Extract the (X, Y) coordinate from the center of the cell holding the provided text.  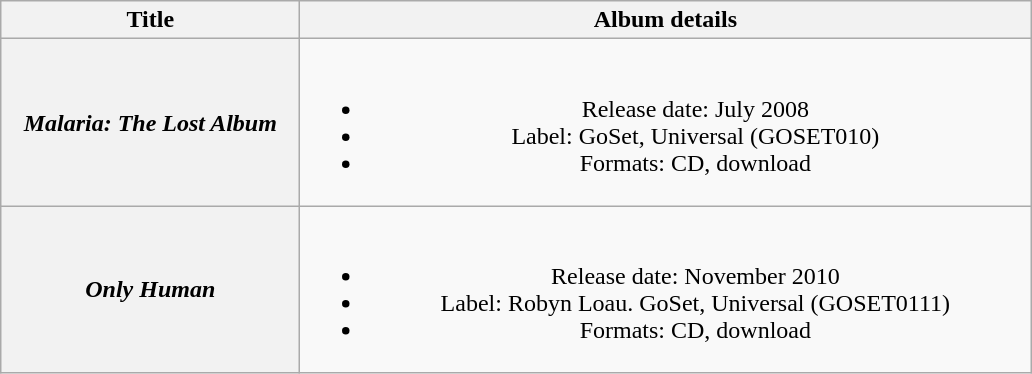
Malaria: The Lost Album (150, 122)
Title (150, 20)
Release date: July 2008Label: GoSet, Universal (GOSET010)Formats: CD, download (666, 122)
Only Human (150, 290)
Album details (666, 20)
Release date: November 2010Label: Robyn Loau. GoSet, Universal (GOSET0111)Formats: CD, download (666, 290)
